From the cell containing the given text, extract its center point as [x, y] coordinate. 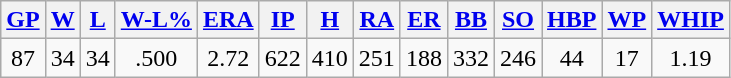
17 [627, 58]
W-L% [156, 20]
W [62, 20]
87 [23, 58]
2.72 [228, 58]
RA [376, 20]
ERA [228, 20]
BB [470, 20]
SO [518, 20]
.500 [156, 58]
188 [424, 58]
246 [518, 58]
251 [376, 58]
410 [330, 58]
332 [470, 58]
44 [572, 58]
622 [282, 58]
WP [627, 20]
IP [282, 20]
ER [424, 20]
L [98, 20]
H [330, 20]
1.19 [691, 58]
GP [23, 20]
HBP [572, 20]
WHIP [691, 20]
